Determine the (x, y) coordinate at the center of the cell enclosing the given text.  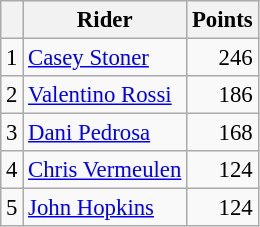
168 (222, 133)
5 (12, 208)
3 (12, 133)
186 (222, 95)
Chris Vermeulen (105, 170)
246 (222, 58)
Dani Pedrosa (105, 133)
2 (12, 95)
Rider (105, 20)
1 (12, 58)
Casey Stoner (105, 58)
Valentino Rossi (105, 95)
John Hopkins (105, 208)
4 (12, 170)
Points (222, 20)
